Output the (x, y) coordinate of the center of the cell containing the given text.  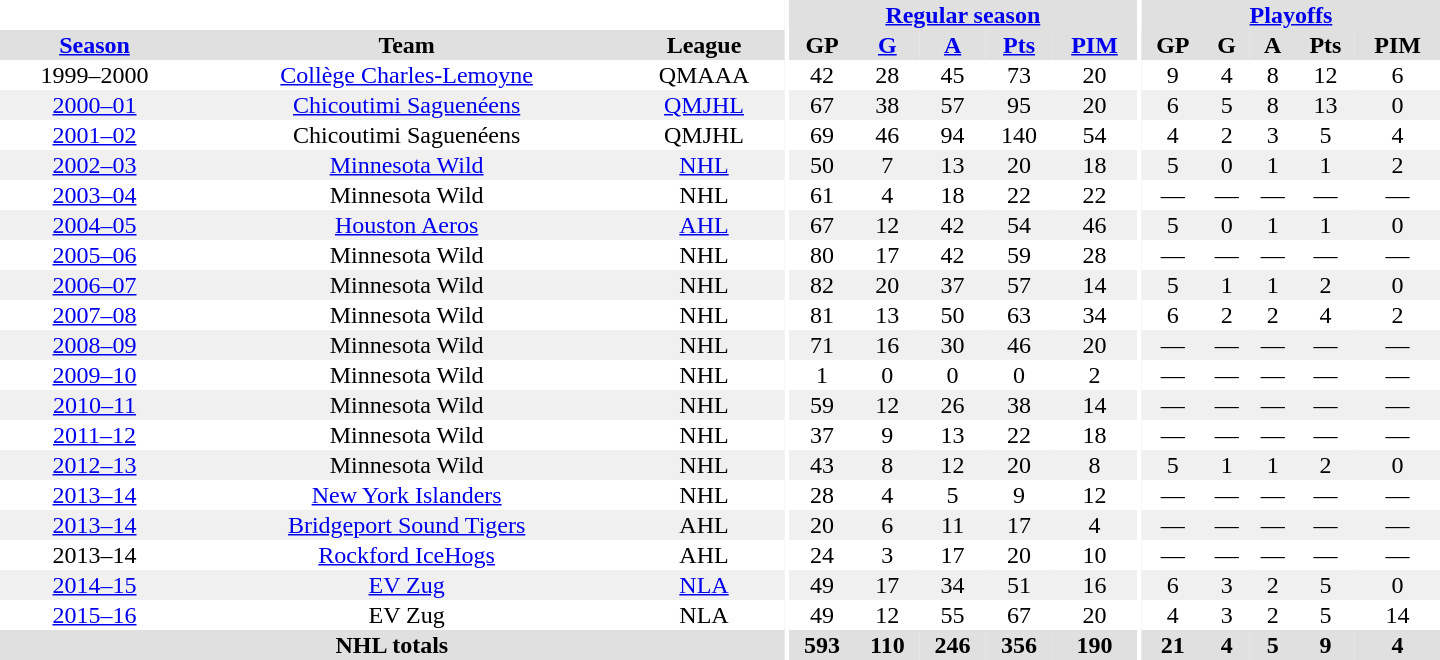
24 (822, 555)
2005–06 (94, 255)
94 (952, 135)
1999–2000 (94, 75)
Rockford IceHogs (406, 555)
30 (952, 345)
81 (822, 315)
69 (822, 135)
140 (1019, 135)
11 (952, 525)
2015–16 (94, 615)
2004–05 (94, 225)
26 (952, 405)
NHL totals (392, 645)
2003–04 (94, 195)
2000–01 (94, 105)
League (704, 45)
Houston Aeros (406, 225)
21 (1173, 645)
2014–15 (94, 585)
95 (1019, 105)
2012–13 (94, 465)
2010–11 (94, 405)
80 (822, 255)
82 (822, 285)
Regular season (963, 15)
63 (1019, 315)
51 (1019, 585)
61 (822, 195)
356 (1019, 645)
Season (94, 45)
45 (952, 75)
QMAAA (704, 75)
Bridgeport Sound Tigers (406, 525)
2002–03 (94, 165)
2001–02 (94, 135)
2008–09 (94, 345)
2007–08 (94, 315)
110 (887, 645)
7 (887, 165)
2006–07 (94, 285)
10 (1094, 555)
190 (1094, 645)
246 (952, 645)
55 (952, 615)
2011–12 (94, 435)
Team (406, 45)
593 (822, 645)
Collège Charles-Lemoyne (406, 75)
Playoffs (1291, 15)
71 (822, 345)
New York Islanders (406, 495)
73 (1019, 75)
43 (822, 465)
2009–10 (94, 375)
